Pinpoint the cell where the given text exists, returning its [X, Y] midpoint coordinate. 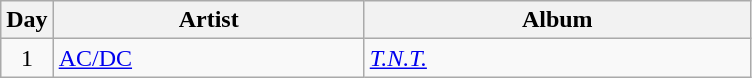
Artist [208, 20]
AC/DC [208, 58]
Day [27, 20]
1 [27, 58]
Album [557, 20]
T.N.T. [557, 58]
